Extract the (X, Y) coordinate from the center of the cell holding the provided text.  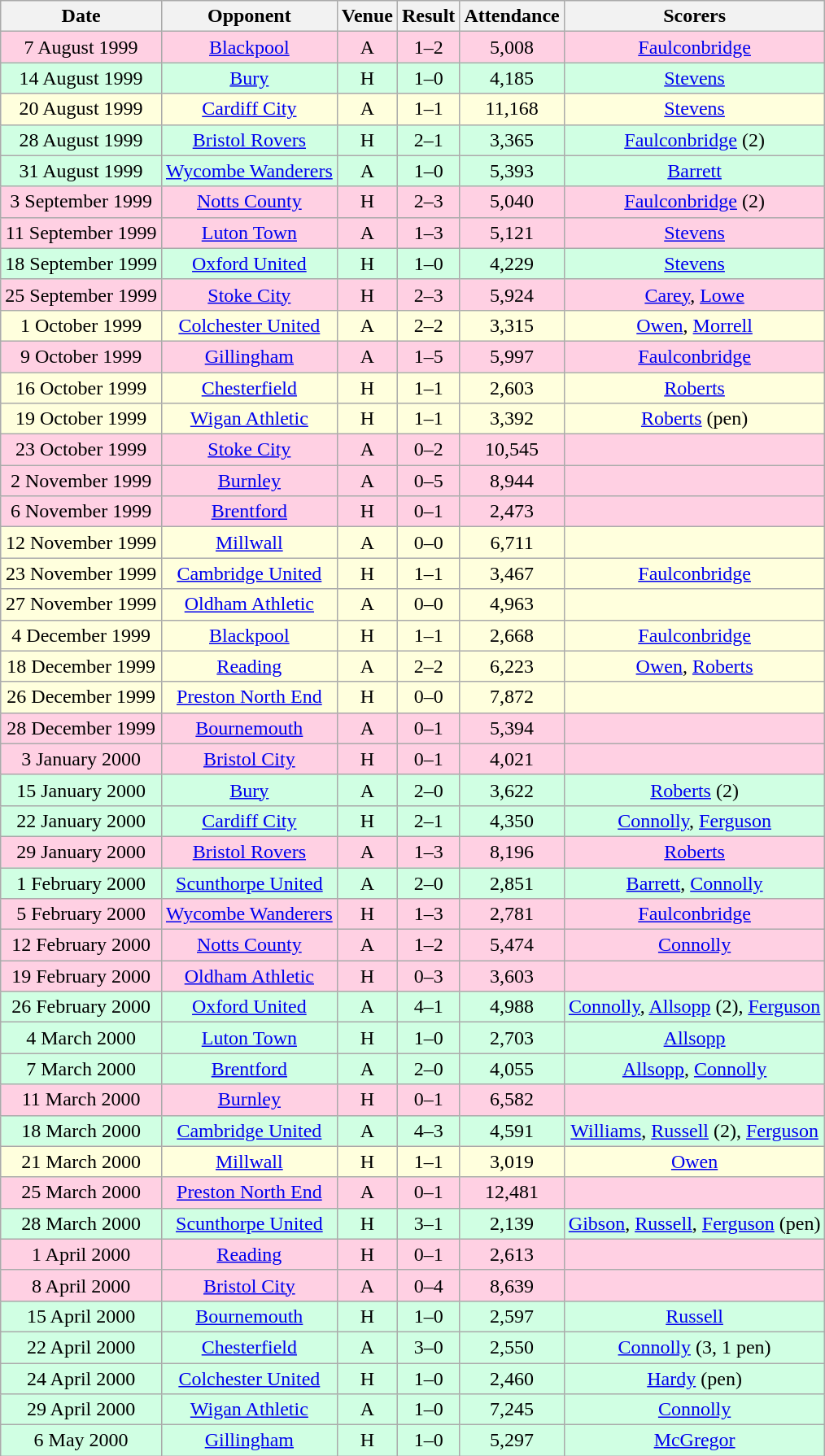
12 February 2000 (81, 945)
28 August 1999 (81, 140)
7 March 2000 (81, 1069)
20 August 1999 (81, 109)
3,603 (512, 976)
Owen, Morrell (695, 325)
8 April 2000 (81, 1285)
2,550 (512, 1347)
5,393 (512, 171)
Russell (695, 1316)
11,168 (512, 109)
7,245 (512, 1410)
5,474 (512, 945)
28 March 2000 (81, 1223)
18 December 1999 (81, 666)
6 May 2000 (81, 1441)
1–5 (428, 356)
4,350 (512, 821)
4–3 (428, 1131)
5 February 2000 (81, 914)
Carey, Lowe (695, 294)
Roberts (pen) (695, 419)
0–2 (428, 450)
25 March 2000 (81, 1192)
22 April 2000 (81, 1347)
4 March 2000 (81, 1038)
5,008 (512, 47)
5,121 (512, 233)
23 October 1999 (81, 450)
26 December 1999 (81, 697)
Connolly (3, 1 pen) (695, 1347)
1 October 1999 (81, 325)
12,481 (512, 1192)
31 August 1999 (81, 171)
7 August 1999 (81, 47)
Venue (367, 16)
11 March 2000 (81, 1100)
3,467 (512, 573)
Hardy (pen) (695, 1379)
2,603 (512, 388)
7,872 (512, 697)
2,139 (512, 1223)
15 April 2000 (81, 1316)
Owen, Roberts (695, 666)
21 March 2000 (81, 1162)
18 September 1999 (81, 264)
Williams, Russell (2), Ferguson (695, 1131)
4,185 (512, 78)
4–1 (428, 1007)
23 November 1999 (81, 573)
6 November 1999 (81, 512)
Gibson, Russell, Ferguson (pen) (695, 1223)
8,196 (512, 852)
5,297 (512, 1441)
3,019 (512, 1162)
3,622 (512, 790)
4,055 (512, 1069)
2,597 (512, 1316)
3–0 (428, 1347)
Allsopp, Connolly (695, 1069)
Owen (695, 1162)
2,703 (512, 1038)
McGregor (695, 1441)
Date (81, 16)
3,392 (512, 419)
6,223 (512, 666)
8,944 (512, 481)
0–3 (428, 976)
22 January 2000 (81, 821)
3,315 (512, 325)
0–4 (428, 1285)
2 November 1999 (81, 481)
5,394 (512, 728)
5,040 (512, 202)
2,781 (512, 914)
2,473 (512, 512)
24 April 2000 (81, 1379)
5,924 (512, 294)
Scorers (695, 16)
Connolly, Ferguson (695, 821)
9 October 1999 (81, 356)
19 October 1999 (81, 419)
4,988 (512, 1007)
Barrett (695, 171)
25 September 1999 (81, 294)
6,711 (512, 543)
3–1 (428, 1223)
3,365 (512, 140)
15 January 2000 (81, 790)
18 March 2000 (81, 1131)
5,997 (512, 356)
Allsopp (695, 1038)
3 January 2000 (81, 759)
2,460 (512, 1379)
Roberts (2) (695, 790)
1 February 2000 (81, 883)
29 April 2000 (81, 1410)
29 January 2000 (81, 852)
4,021 (512, 759)
10,545 (512, 450)
Opponent (249, 16)
6,582 (512, 1100)
4 December 1999 (81, 635)
Result (428, 16)
12 November 1999 (81, 543)
28 December 1999 (81, 728)
2,613 (512, 1254)
3 September 1999 (81, 202)
4,229 (512, 264)
8,639 (512, 1285)
4,963 (512, 604)
2,668 (512, 635)
2,851 (512, 883)
26 February 2000 (81, 1007)
Attendance (512, 16)
11 September 1999 (81, 233)
4,591 (512, 1131)
0–5 (428, 481)
14 August 1999 (81, 78)
16 October 1999 (81, 388)
19 February 2000 (81, 976)
Barrett, Connolly (695, 883)
Connolly, Allsopp (2), Ferguson (695, 1007)
1 April 2000 (81, 1254)
27 November 1999 (81, 604)
